Extract the (x, y) coordinate from the center of the cell holding the provided text.  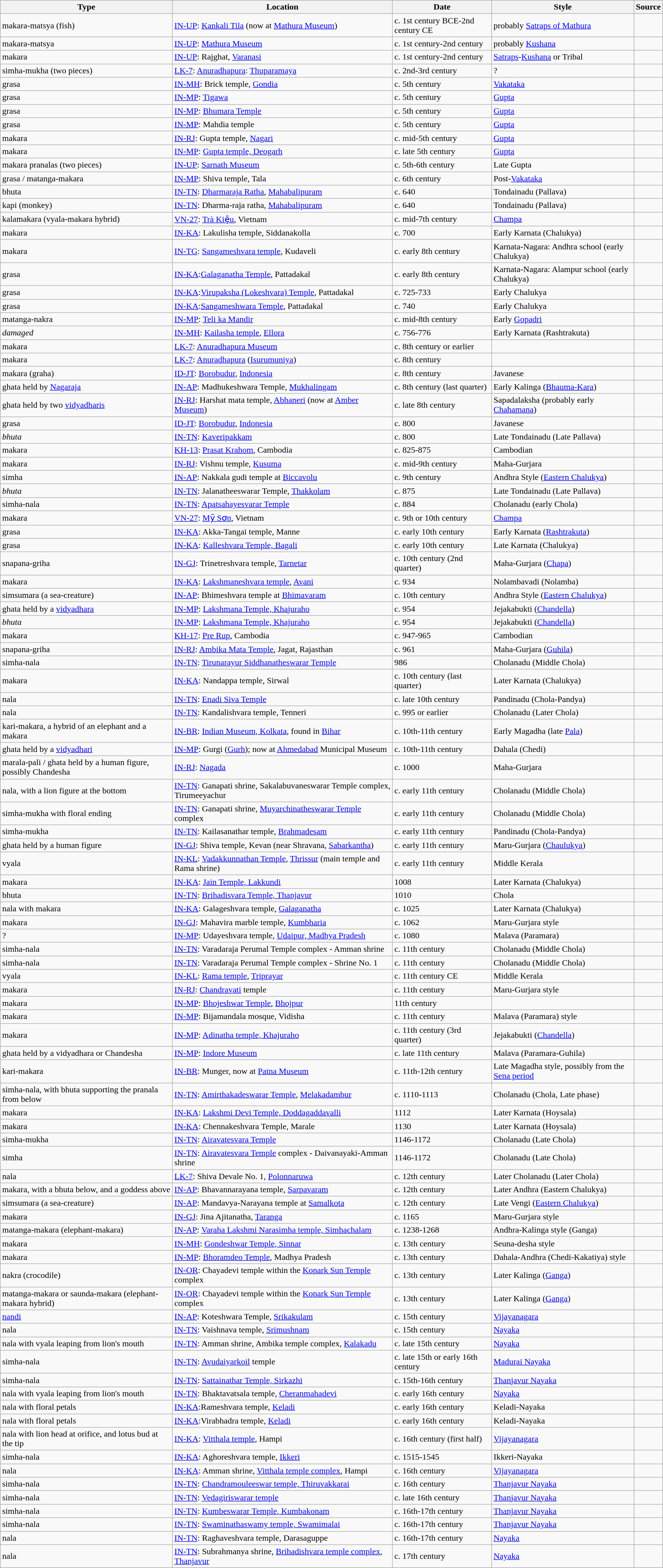
c. 825-875 (442, 450)
IN-TN: Swaminathaswamy temple, Swamimalai (283, 1524)
c. 10th century (last quarter) (442, 681)
Style (563, 7)
ghata held by a vidyadhara (86, 608)
IN-MP: Adinatha temple, Khajuraho (283, 1035)
IN-UP: Kankali Tila (now at Mathura Museum) (283, 26)
IN-GJ: Trinetreshvara temple, Tarnetar (283, 563)
IN-AP: Bhavannarayana temple, Sarpavaram (283, 1190)
Maru-Gurjara (Chaulukya) (563, 845)
c. 1025 (442, 908)
IN-KA: Chennakeshvara Temple, Marale (283, 1126)
IN-KL: Rama temple, Triprayar (283, 976)
kari-makara, a hybrid of an elephant and a makara (86, 731)
IN-TN: Vedagiriswarar temple (283, 1498)
IN-TN: Varadaraja Perumal Temple complex - Amman shrine (283, 949)
c. 884 (442, 504)
c. 756-776 (442, 333)
IN-TN: Airavatesvara Temple complex - Daivanayaki-Amman shrine (283, 1157)
IN-TN: Tirunarayur Siddhanatheswarar Temple (283, 663)
IN-MP: Gupta temple, Deogarh (283, 151)
c. 1238-1268 (442, 1230)
IN-MP: Bhumara Temple (283, 111)
kapi (monkey) (86, 205)
Late Gupta (563, 165)
IN-TN: Airavatesvara Temple (283, 1139)
matanga-nakra (86, 319)
c. 1080 (442, 936)
Andhra-Kalinga style (Ganga) (563, 1230)
IN-MP: Bijamandala mosque, Vidisha (283, 1017)
1010 (442, 895)
Karnata-Nagara: Alampur school (early Chalukya) (563, 274)
VN-27: Mỹ Sơn, Vietnam (283, 518)
IN-KA: Jain Temple, Lakkundi (283, 882)
IN-AP: Madhukeshwara Temple, Mukhalingam (283, 387)
ghata held by Nagaraja (86, 387)
Late Karnata (Chalukya) (563, 545)
IN-TN: Avudaiyarkoil temple (283, 1362)
c. late 10th century (442, 699)
nandi (86, 1317)
probably Satraps of Mathura (563, 26)
c. mid-9th century (442, 464)
IN-GJ: Shiva temple, Kevan (near Shravana, Sabarkantha) (283, 845)
Seuna-desha style (563, 1244)
LK-7: Anuradhapura (Isurumuniya) (283, 360)
c. 11th-12th century (442, 1071)
Source (648, 7)
Early Magadha (late Pala) (563, 731)
simha-mukha with floral ending (86, 813)
Early Kalinga (Bhauma-Kara) (563, 387)
IN-KA: Amman shrine, Vitthala temple complex, Hampi (283, 1471)
Dahala (Chedi) (563, 749)
c. 1st century BCE-2nd century CE (442, 26)
nala, with a lion figure at the bottom (86, 791)
IN-KA: Lakshmaneshvara temple, Avani (283, 582)
KH-17: Pre Rup, Cambodia (283, 635)
c. mid-7th century (442, 219)
IN-MH: Kailasha temple, Ellora (283, 333)
986 (442, 663)
11th century (442, 1003)
IN-KA:Sangameshwara Temple, Pattadakal (283, 306)
Early Karnata (Chalukya) (563, 233)
IN-TN: Enadi Siva Temple (283, 699)
makara pranalas (two pieces) (86, 165)
Sapadalaksha (probably early Chahamana) (563, 405)
c. 8th century (last quarter) (442, 387)
Post-Vakataka (563, 178)
c. 2nd-3rd century (442, 70)
Later Andhra (Eastern Chalukya) (563, 1190)
IN-MH: Brick temple, Gondia (283, 84)
IN-TN: Subrahmanya shrine, Brihadishvara temple complex, Thanjavur (283, 1556)
c. mid-8th century (442, 319)
IN-AP: Mandavya-Narayana temple at Samalkota (283, 1203)
Late Vengi (Eastern Chalukya) (563, 1203)
Location (283, 7)
IN-MP: Mahdia temple (283, 124)
IN-KA: Vitthala temple, Hampi (283, 1439)
Satraps-Kushana or Tribal (563, 57)
c. 995 or earlier (442, 713)
c. late 11th century (442, 1053)
c. 725-733 (442, 292)
Type (86, 7)
IN-GJ: Mahavira marble temple, Kumbharia (283, 922)
IN-KL: Vadakkunnathan Temple, Thrissur (main temple and Rama shrine) (283, 864)
IN-KA: Lakulisha temple, Siddanakolla (283, 233)
IN-AP: Koteshwara Temple, Srikakulam (283, 1317)
c. 11th century (3rd quarter) (442, 1035)
c. 9th century (442, 477)
IN-MP: Tigawa (283, 97)
IN-UP: Sarnath Museum (283, 165)
c. 1515-1545 (442, 1457)
1008 (442, 882)
makara-matsya (fish) (86, 26)
1112 (442, 1113)
IN-TN: Kailasanathar temple, Brahmadesam (283, 832)
Ikkeri-Nayaka (563, 1457)
IN-RJ: Ambika Mata Temple, Jagat, Rajasthan (283, 649)
IN-TN: Varadaraja Perumal Temple complex - Shrine No. 1 (283, 963)
c. 1062 (442, 922)
ghata held by a vidyadhara or Chandesha (86, 1053)
IN-MP: Teli ka Mandir (283, 319)
Madurai Nayaka (563, 1362)
IN-TN: Dharmaraja Ratha, Mahabalipuram (283, 192)
probably Kushana (563, 44)
IN-MP: Shiva temple, Tala (283, 178)
IN-TN: Kaveripakkam (283, 437)
Maha-Gurjara (Chapa) (563, 563)
c. 934 (442, 582)
KH-13: Prasat Krahom, Cambodia (283, 450)
c. 740 (442, 306)
c. 15th-16th century (442, 1380)
IN-RJ: Nagada (283, 767)
IN-AP: Varaha Lakshmi Narasimha temple, Simhachalam (283, 1230)
c. 1110-1113 (442, 1094)
IN-KA:Virabhadra temple, Keladi (283, 1421)
c. 700 (442, 233)
1130 (442, 1126)
IN-RJ: Vishnu temple, Kusuma (283, 464)
IN-AP: Nakkala gudi temple at Biccavolu (283, 477)
IN-TN: Dharma-raja ratha, Mahabalipuram (283, 205)
IN-MH: Gondeshwar Temple, Sinnar (283, 1244)
makara-matsya (86, 44)
Nolambavadi (Nolamba) (563, 582)
IN-KA: Lakshmi Devi Temple, Doddagaddavalli (283, 1113)
IN-KA:Virupaksha (Lokeshvara) Temple, Pattadakal (283, 292)
Vakataka (563, 84)
c. mid-5th century (442, 138)
IN-KA: Aghoreshvara temple, Ikkeri (283, 1457)
c. 8th century or earlier (442, 346)
c. 9th or 10th century (442, 518)
IN-TG: Sangameshvara temple, Kudaveli (283, 251)
matanga-makara (elephant-makara) (86, 1230)
IN-TN: Amirthakadeswarar Temple, Melakadambur (283, 1094)
Chola (563, 895)
grasa / matanga-makara (86, 178)
Maha-Gurjara (Guhila) (563, 649)
simha-mukha (two pieces) (86, 70)
nakra (crocodile) (86, 1275)
IN-MP: Bhojeshwar Temple, Bhojpur (283, 1003)
IN-MP: Indore Museum (283, 1053)
Date (442, 7)
IN-TN: Ganapati shrine, Muyarchinatheswarar Temple complex (283, 813)
Karnata-Nagara: Andhra school (early Chalukya) (563, 251)
c. 10th century (442, 595)
makara, with a bhuta below, and a goddess above (86, 1190)
kari-makara (86, 1071)
IN-RJ: Chandravati temple (283, 990)
IN-KA: Akka-Tangai temple, Manne (283, 532)
IN-MP: Udayeshvara temple, Udaipur, Madhya Pradesh (283, 936)
IN-TN: Amman shrine, Ambika temple complex, Kalakadu (283, 1343)
Malava (Paramara-Guhila) (563, 1053)
IN-TN: Ganapati shrine, Sakalabuvaneswarar Temple complex, Tirumeeyachur (283, 791)
IN-KA:Galaganatha Temple, Pattadakal (283, 274)
matanga-makara or saunda-makara (elephant-makara hybrid) (86, 1298)
damaged (86, 333)
marala-pali / ghata held by a human figure, possibly Chandesha (86, 767)
IN-RJ: Gupta temple, Nagari (283, 138)
ghata held by a human figure (86, 845)
c. 17th century (442, 1556)
nala with lion head at orifice, and lotus bud at the tip (86, 1439)
simha-nala, with bhuta supporting the pranala from below (86, 1094)
IN-BR: Munger, now at Patna Museum (283, 1071)
IN-GJ: Jina Ajitanatha, Taranga (283, 1217)
c. late 15th or early 16th century (442, 1362)
Malava (Paramara) (563, 936)
Early Gopadri (563, 319)
IN-UP: Mathura Museum (283, 44)
c. 875 (442, 491)
c. 5th-6th century (442, 165)
IN-TN: Kandalishvara temple, Tenneri (283, 713)
IN-KA: Galageshvara temple, Galaganatha (283, 908)
c. 1000 (442, 767)
kalamakara (vyala-makara hybrid) (86, 219)
c. 6th century (442, 178)
ghata held by a vidyadhari (86, 749)
c. 961 (442, 649)
c. 16th century (first half) (442, 1439)
IN-TN: Chandramouleeswar temple, Thiruvakkarai (283, 1484)
Cholanadu (Later Chola) (563, 713)
IN-AP: Bhimeshvara temple at Bhimavaram (283, 595)
ghata held by two vidyadharis (86, 405)
Dahala-Andhra (Chedi-Kakatiya) style (563, 1257)
makara (graha) (86, 373)
IN-MP: Gurgi (Gurh); now at Ahmedabad Municipal Museum (283, 749)
IN-TN: Raghaveshvara temple, Darasaguppe (283, 1538)
c. late 16th century (442, 1498)
IN-UP: Rajghat, Varanasi (283, 57)
IN-KA: Kalleshvara Temple, Bagali (283, 545)
LK-7: Shiva Devale No. 1, Polonnaruwa (283, 1176)
c. 10th century (2nd quarter) (442, 563)
IN-TN: Vaishnava temple, Srimushnam (283, 1330)
Cholanadu (early Chola) (563, 504)
c. 1165 (442, 1217)
IN-TN: Kumbeswarar Temple, Kumbakonam (283, 1511)
c. late 15th century (442, 1343)
IN-RJ: Harshat mata temple, Abhaneri (now at Amber Museum) (283, 405)
IN-TN: Sattainathar Temple, Sirkazhi (283, 1380)
VN-27: Trà Kiệu, Vietnam (283, 219)
Cholanadu (Chola, Late phase) (563, 1094)
LK-7: Anuradhapura: Thuparamaya (283, 70)
c. late 8th century (442, 405)
IN-TN: Bhaktavatsala temple, Cheranmahadevi (283, 1393)
LK-7: Anuradhapura Museum (283, 346)
IN-MP: Bhoramdeo Temple, Madhya Pradesh (283, 1257)
IN-KA:Rameshvara temple, Keladi (283, 1407)
Late Magadha style, possibly from the Sena period (563, 1071)
Malava (Paramara) style (563, 1017)
IN-TN: Brihadisvara Temple, Thanjavur (283, 895)
IN-KA: Nandappa temple, Sirwal (283, 681)
c. 947-965 (442, 635)
IN-TN: Apatsahayesvarar Temple (283, 504)
c. 11th century CE (442, 976)
c. late 5th century (442, 151)
nala with makara (86, 908)
Later Cholanadu (Later Chola) (563, 1176)
IN-TN: Jalanatheeswarar Temple, Thakkolam (283, 491)
IN-BR: Indian Museum, Kolkata, found in Bihar (283, 731)
